Determine the (X, Y) coordinate at the center of the cell enclosing the given text.  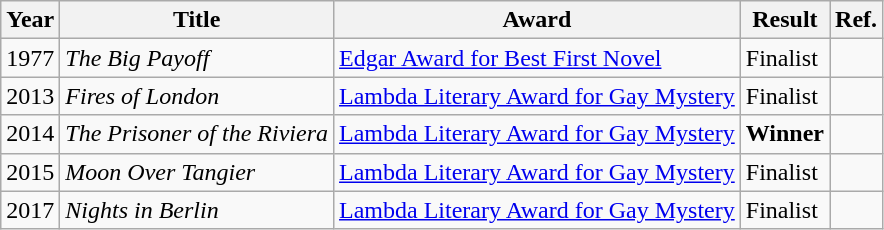
Ref. (856, 20)
Winner (784, 134)
Title (197, 20)
The Big Payoff (197, 58)
2017 (30, 210)
Edgar Award for Best First Novel (538, 58)
2015 (30, 172)
2013 (30, 96)
Award (538, 20)
1977 (30, 58)
Nights in Berlin (197, 210)
2014 (30, 134)
Result (784, 20)
The Prisoner of the Riviera (197, 134)
Moon Over Tangier (197, 172)
Year (30, 20)
Fires of London (197, 96)
